Output the (x, y) coordinate of the center of the cell containing the given text.  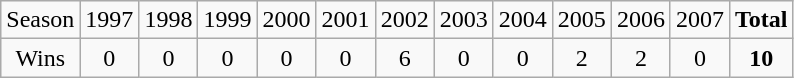
2004 (522, 20)
1998 (168, 20)
2005 (582, 20)
Total (761, 20)
2001 (346, 20)
Wins (40, 58)
6 (404, 58)
Season (40, 20)
1999 (228, 20)
10 (761, 58)
2000 (286, 20)
2002 (404, 20)
1997 (110, 20)
2007 (700, 20)
2003 (464, 20)
2006 (640, 20)
